Locate the cell with the specified text and output its (X, Y) center coordinate. 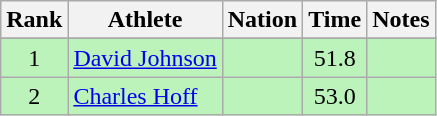
53.0 (335, 96)
Rank (34, 20)
David Johnson (145, 58)
1 (34, 58)
Notes (401, 20)
51.8 (335, 58)
2 (34, 96)
Charles Hoff (145, 96)
Athlete (145, 20)
Nation (262, 20)
Time (335, 20)
